Return the [X, Y] coordinate for the center point of the cell that contains the specified text.  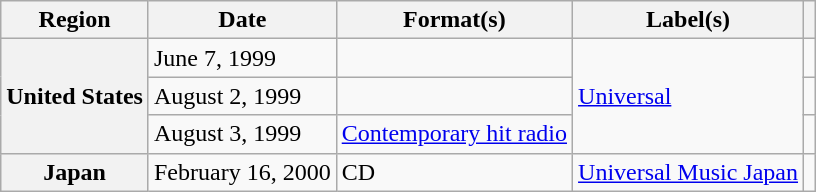
Universal [688, 96]
Japan [75, 172]
Label(s) [688, 20]
CD [454, 172]
June 7, 1999 [242, 58]
August 2, 1999 [242, 96]
Region [75, 20]
Format(s) [454, 20]
United States [75, 96]
Contemporary hit radio [454, 134]
Date [242, 20]
February 16, 2000 [242, 172]
August 3, 1999 [242, 134]
Universal Music Japan [688, 172]
